Determine the [x, y] coordinate at the center of the cell enclosing the given text.  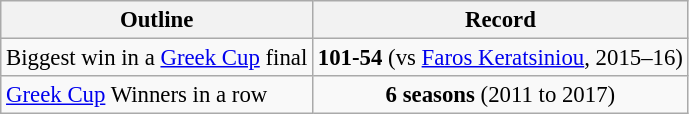
Biggest win in a Greek Cup final [157, 58]
101-54 (vs Faros Keratsiniou, 2015–16) [501, 58]
Record [501, 20]
6 seasons (2011 to 2017) [501, 95]
Outline [157, 20]
Greek Cup Winners in a row [157, 95]
